Search for the cell housing the specified text and yield its (x, y) center coordinate. 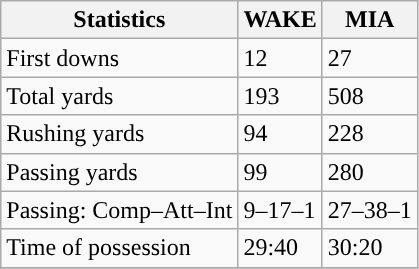
MIA (370, 20)
99 (280, 172)
Statistics (120, 20)
27 (370, 58)
Passing yards (120, 172)
193 (280, 96)
12 (280, 58)
30:20 (370, 248)
9–17–1 (280, 210)
280 (370, 172)
Time of possession (120, 248)
94 (280, 134)
WAKE (280, 20)
27–38–1 (370, 210)
508 (370, 96)
Total yards (120, 96)
228 (370, 134)
Passing: Comp–Att–Int (120, 210)
First downs (120, 58)
Rushing yards (120, 134)
29:40 (280, 248)
